Output the (x, y) coordinate of the center of the cell containing the given text.  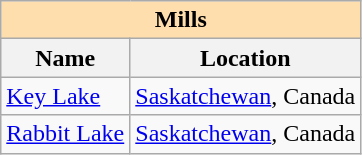
Name (66, 58)
Mills (181, 20)
Location (246, 58)
Key Lake (66, 96)
Rabbit Lake (66, 134)
